Pinpoint the cell where the given text exists, returning its (X, Y) midpoint coordinate. 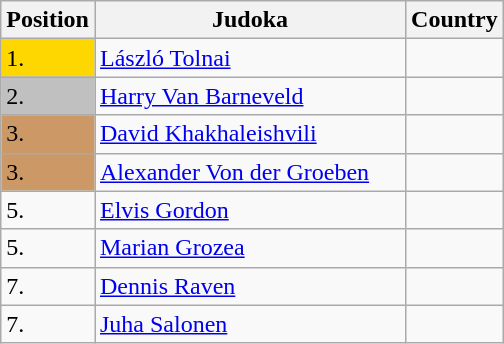
Marian Grozea (250, 248)
Dennis Raven (250, 286)
2. (48, 96)
Harry Van Barneveld (250, 96)
Position (48, 20)
Judoka (250, 20)
1. (48, 58)
Country (455, 20)
László Tolnai (250, 58)
Elvis Gordon (250, 210)
David Khakhaleishvili (250, 134)
Alexander Von der Groeben (250, 172)
Juha Salonen (250, 324)
